Scan for the cell matching the given text and deliver its [X, Y] coordinate at center. 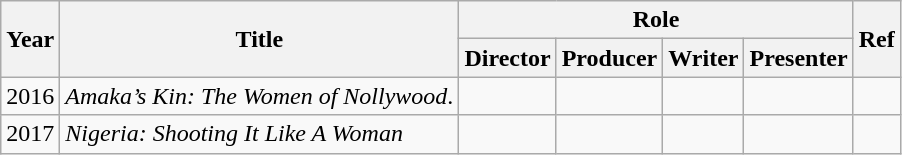
Producer [610, 58]
Ref [876, 39]
Nigeria: Shooting It Like A Woman [260, 134]
Director [508, 58]
Amaka’s Kin: The Women of Nollywood. [260, 96]
2016 [30, 96]
Role [656, 20]
Presenter [798, 58]
Title [260, 39]
Writer [704, 58]
2017 [30, 134]
Year [30, 39]
